Detect which cell encompasses the target text, then output its [x, y] center coordinate. 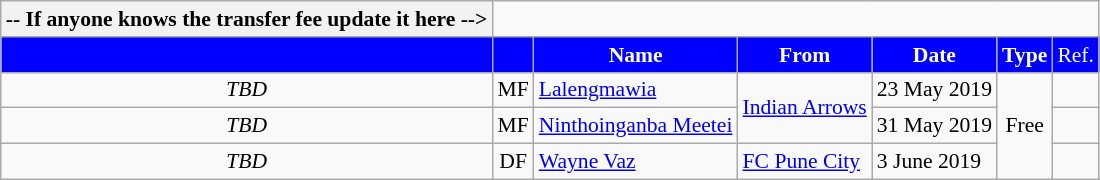
Type [1024, 55]
Indian Arrows [805, 108]
3 June 2019 [934, 162]
DF [512, 162]
31 May 2019 [934, 126]
Lalengmawia [636, 90]
Free [1024, 126]
Name [636, 55]
Date [934, 55]
From [805, 55]
-- If anyone knows the transfer fee update it here --> [247, 19]
Ref. [1076, 55]
FC Pune City [805, 162]
Wayne Vaz [636, 162]
23 May 2019 [934, 90]
Ninthoinganba Meetei [636, 126]
